Find where the given text appears and provide that cell's center as [X, Y] coordinate. 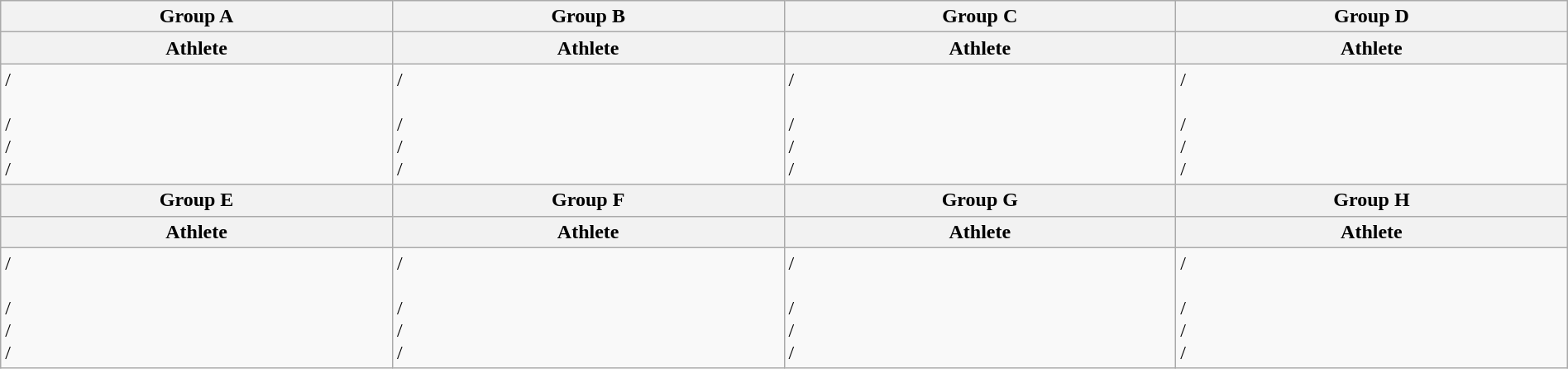
Group D [1372, 17]
Group H [1372, 200]
Group F [588, 200]
Group C [980, 17]
Group E [197, 200]
Group G [980, 200]
Group A [197, 17]
Group B [588, 17]
